Capture the cell that displays the provided text and extract its [x, y] central coordinate. 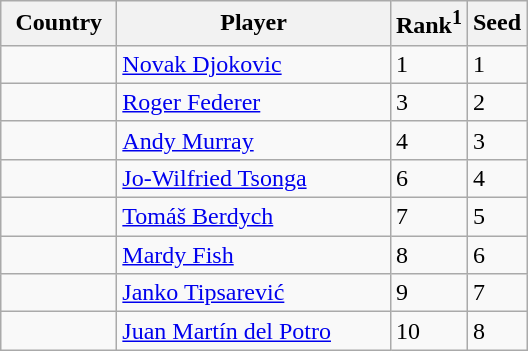
9 [428, 293]
Jo-Wilfried Tsonga [254, 178]
Seed [496, 24]
Tomáš Berdych [254, 217]
Player [254, 24]
2 [496, 102]
Mardy Fish [254, 255]
Janko Tipsarević [254, 293]
10 [428, 331]
Country [59, 24]
Juan Martín del Potro [254, 331]
Rank1 [428, 24]
5 [496, 217]
Andy Murray [254, 140]
Roger Federer [254, 102]
Novak Djokovic [254, 64]
